From the cell containing the given text, extract its center point as (X, Y) coordinate. 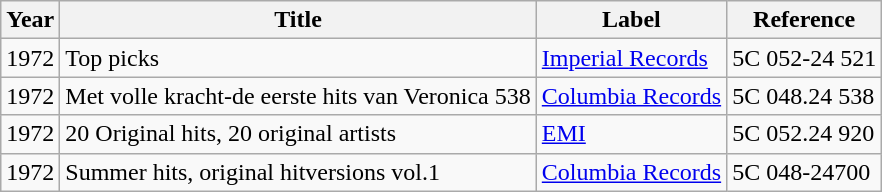
Reference (804, 20)
Met volle kracht-de eerste hits van Veronica 538 (298, 96)
5C 048.24 538 (804, 96)
Label (631, 20)
5C 052.24 920 (804, 134)
Imperial Records (631, 58)
Year (30, 20)
Top picks (298, 58)
Summer hits, original hitversions vol.1 (298, 172)
5C 048-24700 (804, 172)
EMI (631, 134)
Title (298, 20)
20 Original hits, 20 original artists (298, 134)
5C 052-24 521 (804, 58)
